Search for the cell housing the specified text and yield its [x, y] center coordinate. 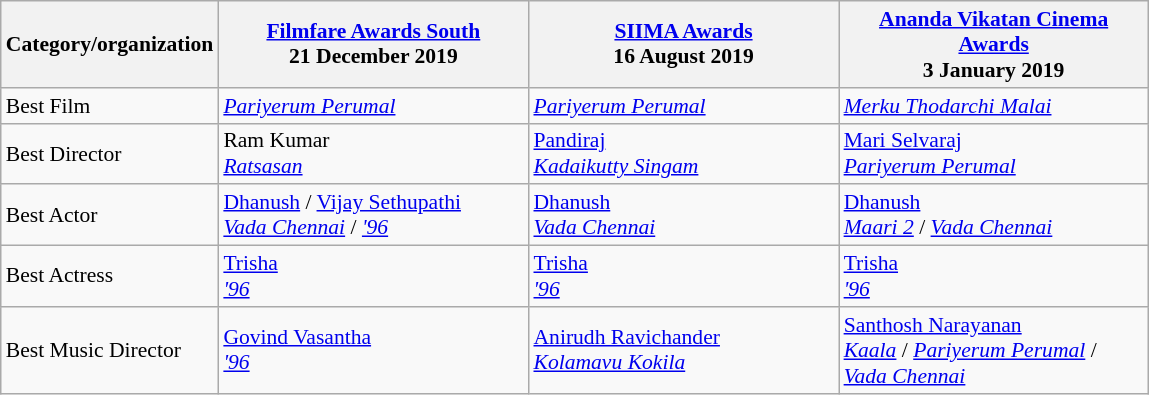
Best Actor [110, 216]
Best Director [110, 154]
Category/organization [110, 44]
Merku Thodarchi Malai [994, 106]
Ananda Vikatan Cinema Awards3 January 2019 [994, 44]
Ram KumarRatsasan [373, 154]
Govind Vasantha'96 [373, 350]
Dhanush / Vijay SethupathiVada Chennai / '96 [373, 216]
Best Film [110, 106]
PandirajKadaikutty Singam [683, 154]
Filmfare Awards South21 December 2019 [373, 44]
Best Actress [110, 276]
DhanushVada Chennai [683, 216]
Anirudh RavichanderKolamavu Kokila [683, 350]
DhanushMaari 2 / Vada Chennai [994, 216]
Santhosh NarayananKaala / Pariyerum Perumal / Vada Chennai [994, 350]
SIIMA Awards16 August 2019 [683, 44]
Best Music Director [110, 350]
Mari SelvarajPariyerum Perumal [994, 154]
